Find where the given text appears and provide that cell's center as (x, y) coordinate. 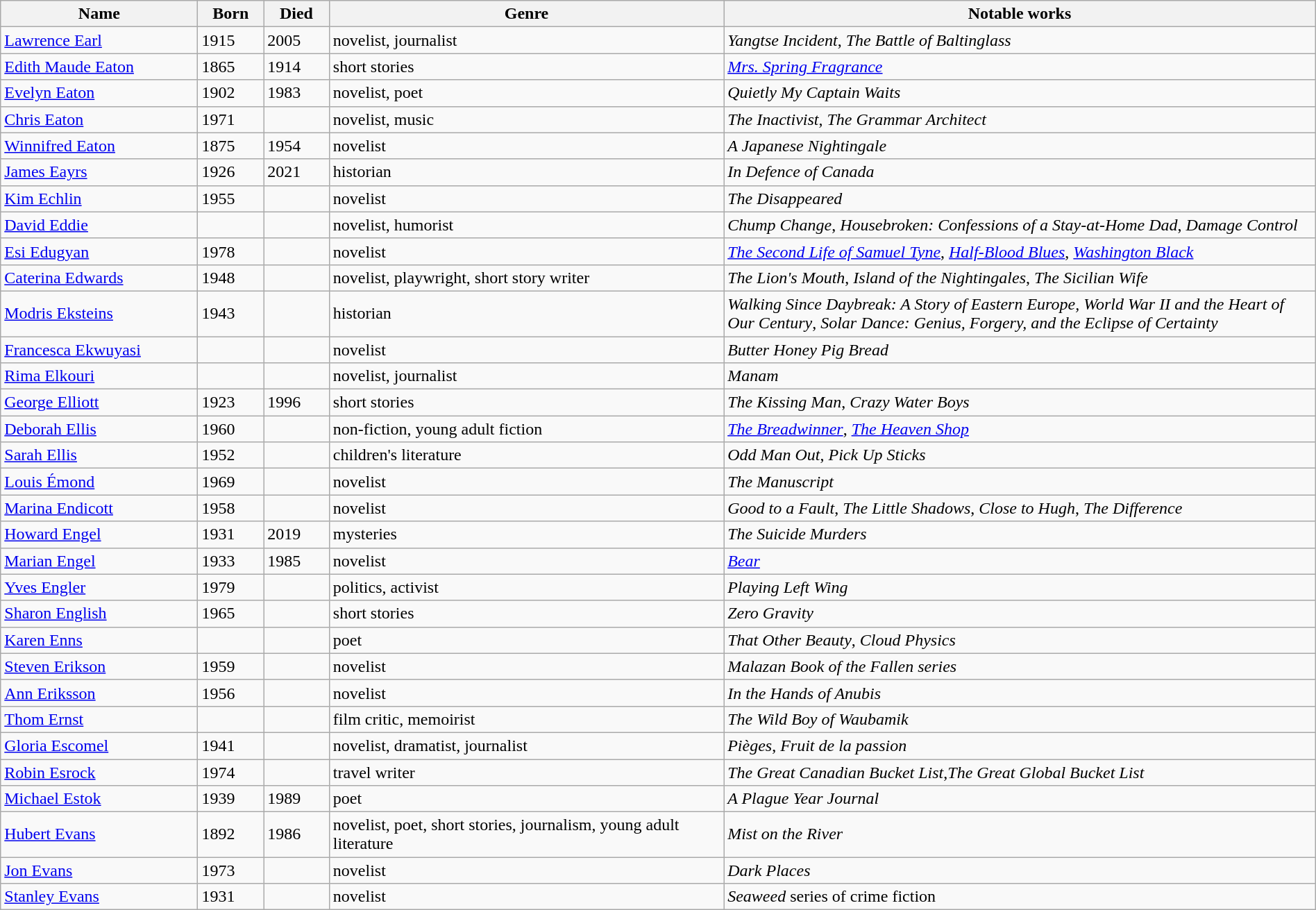
film critic, memoirist (526, 719)
In Defence of Canada (1020, 172)
1955 (230, 199)
1969 (230, 482)
1978 (230, 251)
Caterina Edwards (99, 278)
1939 (230, 799)
Manam (1020, 376)
Karen Enns (99, 640)
1941 (230, 745)
1956 (230, 693)
1923 (230, 403)
Jon Evans (99, 870)
2021 (297, 172)
novelist, playwright, short story writer (526, 278)
Marian Engel (99, 561)
Rima Elkouri (99, 376)
George Elliott (99, 403)
1933 (230, 561)
2005 (297, 40)
novelist, poet, short stories, journalism, young adult literature (526, 834)
non-fiction, young adult fiction (526, 429)
2019 (297, 534)
1979 (230, 587)
1954 (297, 146)
Sarah Ellis (99, 455)
politics, activist (526, 587)
Yangtse Incident, The Battle of Baltinglass (1020, 40)
novelist, humorist (526, 225)
Modris Eksteins (99, 314)
David Eddie (99, 225)
The Lion's Mouth, Island of the Nightingales, The Sicilian Wife (1020, 278)
Notable works (1020, 14)
The Second Life of Samuel Tyne, Half-Blood Blues, Washington Black (1020, 251)
Francesca Ekwuyasi (99, 349)
novelist, music (526, 119)
Seaweed series of crime fiction (1020, 897)
Ann Eriksson (99, 693)
1875 (230, 146)
Pièges, Fruit de la passion (1020, 745)
Sharon English (99, 614)
A Japanese Nightingale (1020, 146)
1926 (230, 172)
Deborah Ellis (99, 429)
The Breadwinner, The Heaven Shop (1020, 429)
Louis Émond (99, 482)
Chump Change, Housebroken: Confessions of a Stay-at-Home Dad, Damage Control (1020, 225)
novelist, poet (526, 93)
A Plague Year Journal (1020, 799)
1865 (230, 67)
1986 (297, 834)
Yves Engler (99, 587)
Dark Places (1020, 870)
1996 (297, 403)
Chris Eaton (99, 119)
travel writer (526, 773)
Hubert Evans (99, 834)
1943 (230, 314)
Bear (1020, 561)
children's literature (526, 455)
Butter Honey Pig Bread (1020, 349)
Esi Edugyan (99, 251)
Gloria Escomel (99, 745)
Thom Ernst (99, 719)
Marina Endicott (99, 508)
1914 (297, 67)
The Kissing Man, Crazy Water Boys (1020, 403)
The Inactivist, The Grammar Architect (1020, 119)
Steven Erikson (99, 666)
Michael Estok (99, 799)
Name (99, 14)
1971 (230, 119)
1965 (230, 614)
1960 (230, 429)
1985 (297, 561)
The Suicide Murders (1020, 534)
mysteries (526, 534)
Zero Gravity (1020, 614)
Robin Esrock (99, 773)
That Other Beauty, Cloud Physics (1020, 640)
1983 (297, 93)
James Eayrs (99, 172)
1974 (230, 773)
In the Hands of Anubis (1020, 693)
Howard Engel (99, 534)
1958 (230, 508)
The Manuscript (1020, 482)
Edith Maude Eaton (99, 67)
The Great Canadian Bucket List,The Great Global Bucket List (1020, 773)
Kim Echlin (99, 199)
1948 (230, 278)
Playing Left Wing (1020, 587)
The Disappeared (1020, 199)
1902 (230, 93)
Quietly My Captain Waits (1020, 93)
Malazan Book of the Fallen series (1020, 666)
1973 (230, 870)
1915 (230, 40)
Died (297, 14)
1952 (230, 455)
Winnifred Eaton (99, 146)
Stanley Evans (99, 897)
The Wild Boy of Waubamik (1020, 719)
Born (230, 14)
Mrs. Spring Fragrance (1020, 67)
Lawrence Earl (99, 40)
1989 (297, 799)
novelist, dramatist, journalist (526, 745)
Odd Man Out, Pick Up Sticks (1020, 455)
Evelyn Eaton (99, 93)
1892 (230, 834)
Mist on the River (1020, 834)
Good to a Fault, The Little Shadows, Close to Hugh, The Difference (1020, 508)
1959 (230, 666)
Genre (526, 14)
